Provide the [x, y] coordinate of the cell's center where the given text is located.  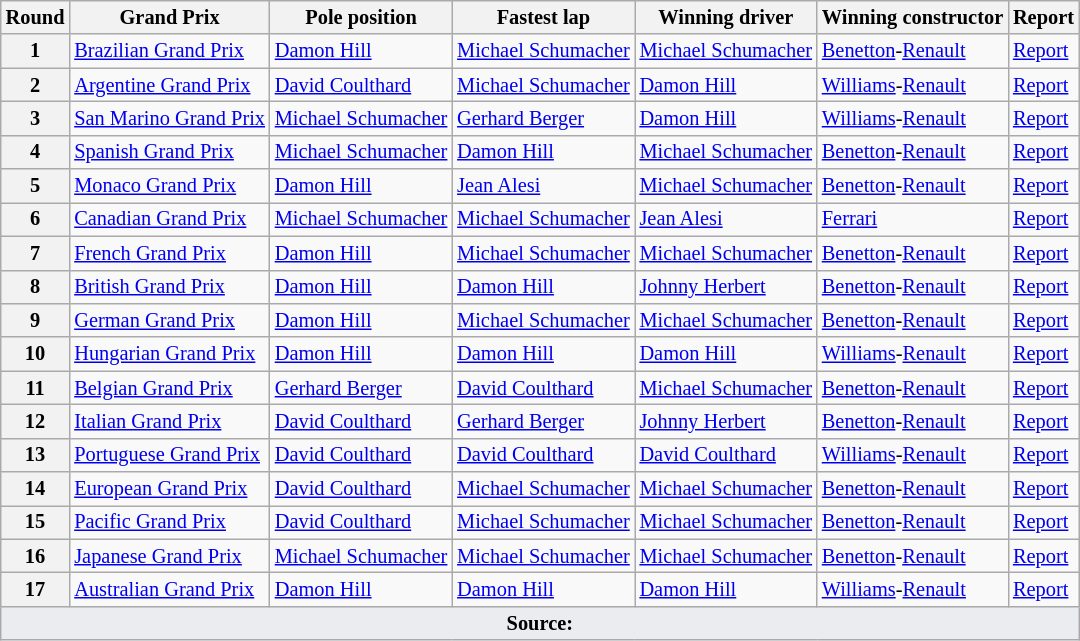
16 [36, 556]
Monaco Grand Prix [170, 186]
Argentine Grand Prix [170, 85]
Spanish Grand Prix [170, 152]
8 [36, 287]
Hungarian Grand Prix [170, 354]
1 [36, 51]
3 [36, 118]
Source: [540, 623]
San Marino Grand Prix [170, 118]
British Grand Prix [170, 287]
2 [36, 85]
Italian Grand Prix [170, 421]
Belgian Grand Prix [170, 388]
Winning constructor [912, 17]
14 [36, 489]
15 [36, 522]
Canadian Grand Prix [170, 219]
Winning driver [726, 17]
17 [36, 589]
10 [36, 354]
7 [36, 253]
Japanese Grand Prix [170, 556]
Portuguese Grand Prix [170, 455]
12 [36, 421]
European Grand Prix [170, 489]
German Grand Prix [170, 320]
Brazilian Grand Prix [170, 51]
Fastest lap [543, 17]
13 [36, 455]
Pacific Grand Prix [170, 522]
5 [36, 186]
Australian Grand Prix [170, 589]
9 [36, 320]
6 [36, 219]
Round [36, 17]
11 [36, 388]
French Grand Prix [170, 253]
4 [36, 152]
Ferrari [912, 219]
Pole position [361, 17]
Grand Prix [170, 17]
